For the text-containing cell, return its midpoint in (x, y) coordinate format. 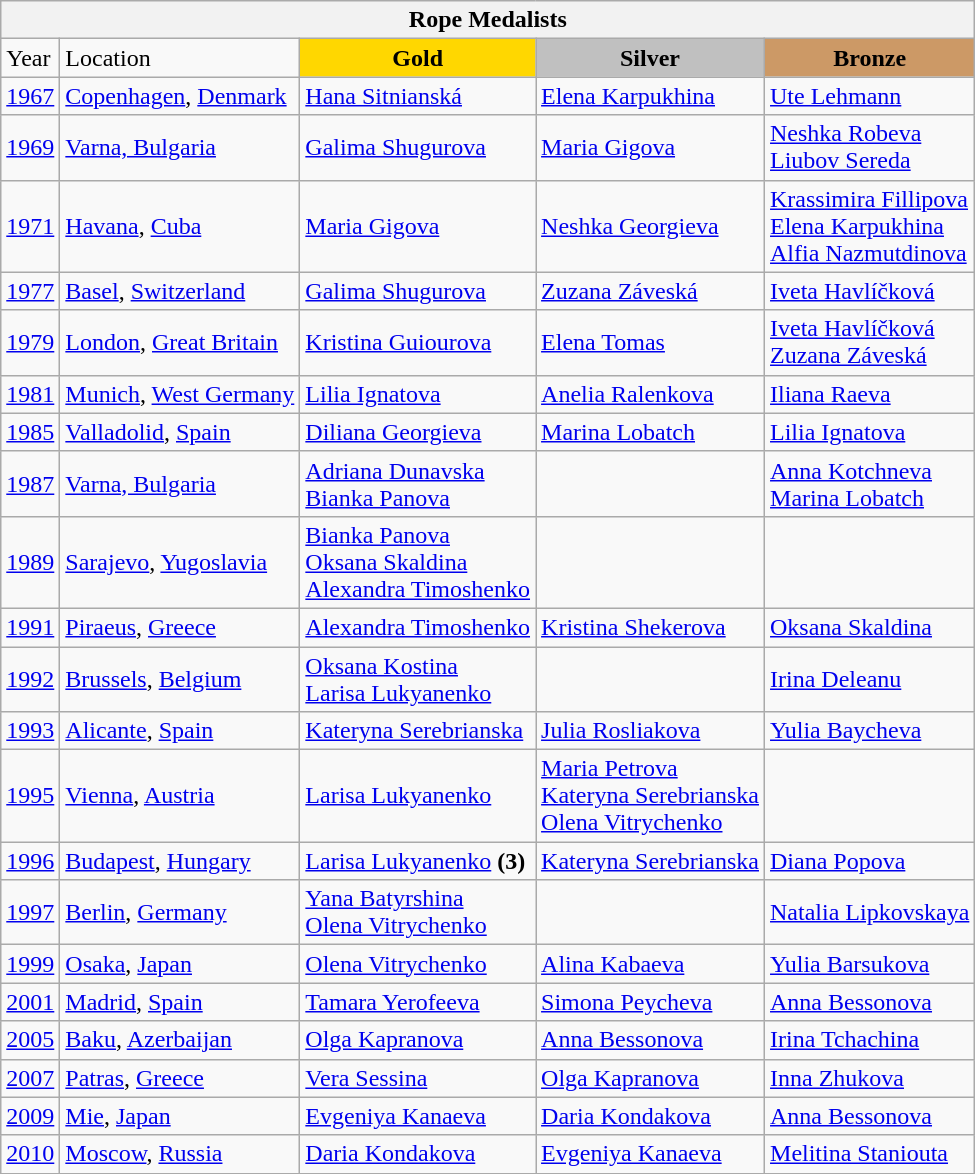
Vienna, Austria (180, 796)
Julia Rosliakova (650, 731)
Patras, Greece (180, 1078)
Berlin, Germany (180, 912)
Vera Sessina (418, 1078)
Elena Karpukhina (650, 96)
1969 (30, 148)
Natalia Lipkovskaya (870, 912)
Madrid, Spain (180, 1002)
Neshka Robeva Liubov Sereda (870, 148)
1967 (30, 96)
London, Great Britain (180, 342)
2007 (30, 1078)
Osaka, Japan (180, 964)
Budapest, Hungary (180, 861)
Sarajevo, Yugoslavia (180, 562)
Elena Tomas (650, 342)
1995 (30, 796)
Munich, West Germany (180, 394)
Havana, Cuba (180, 226)
Irina Tchachina (870, 1040)
1979 (30, 342)
2005 (30, 1040)
Valladolid, Spain (180, 432)
1981 (30, 394)
Adriana Dunavska Bianka Panova (418, 484)
Yana Batyrshina Olena Vitrychenko (418, 912)
Kristina Guiourova (418, 342)
Basel, Switzerland (180, 291)
Diana Popova (870, 861)
Anelia Ralenkova (650, 394)
Alexandra Timoshenko (418, 627)
Iliana Raeva (870, 394)
1971 (30, 226)
Melitina Staniouta (870, 1154)
Oksana Kostina Larisa Lukyanenko (418, 678)
Hana Sitnianská (418, 96)
Alicante, Spain (180, 731)
1997 (30, 912)
Yulia Baycheva (870, 731)
Piraeus, Greece (180, 627)
Bianka Panova Oksana Skaldina Alexandra Timoshenko (418, 562)
Olena Vitrychenko (418, 964)
Zuzana Záveská (650, 291)
1977 (30, 291)
Silver (650, 58)
Brussels, Belgium (180, 678)
Iveta Havlíčková (870, 291)
Oksana Skaldina (870, 627)
1993 (30, 731)
2009 (30, 1116)
Bronze (870, 58)
Iveta Havlíčková Zuzana Záveská (870, 342)
Tamara Yerofeeva (418, 1002)
Year (30, 58)
2010 (30, 1154)
Diliana Georgieva (418, 432)
Anna Kotchneva Marina Lobatch (870, 484)
1987 (30, 484)
Inna Zhukova (870, 1078)
1999 (30, 964)
Larisa Lukyanenko (418, 796)
1989 (30, 562)
Neshka Georgieva (650, 226)
Location (180, 58)
Moscow, Russia (180, 1154)
Ute Lehmann (870, 96)
1985 (30, 432)
Rope Medalists (488, 20)
Baku, Azerbaijan (180, 1040)
Alina Kabaeva (650, 964)
1991 (30, 627)
Maria Petrova Kateryna Serebrianska Olena Vitrychenko (650, 796)
1996 (30, 861)
Kristina Shekerova (650, 627)
Marina Lobatch (650, 432)
1992 (30, 678)
Krassimira Fillipova Elena Karpukhina Alfia Nazmutdinova (870, 226)
2001 (30, 1002)
Larisa Lukyanenko (3) (418, 861)
Copenhagen, Denmark (180, 96)
Gold (418, 58)
Simona Peycheva (650, 1002)
Mie, Japan (180, 1116)
Yulia Barsukova (870, 964)
Irina Deleanu (870, 678)
